Extract the (x, y) coordinate from the center of the cell holding the provided text.  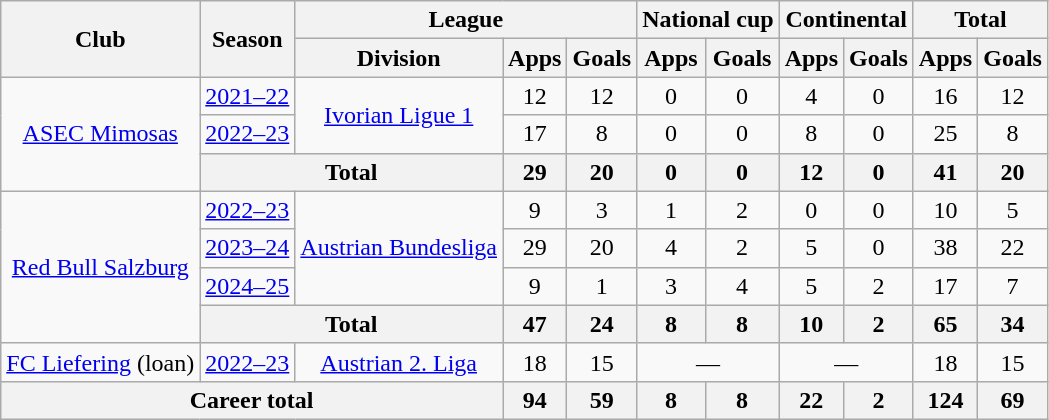
ASEC Mimosas (100, 134)
2024–25 (248, 286)
Austrian Bundesliga (399, 248)
65 (945, 324)
Career total (252, 400)
FC Liefering (loan) (100, 362)
16 (945, 96)
Austrian 2. Liga (399, 362)
24 (602, 324)
38 (945, 248)
124 (945, 400)
League (466, 20)
Club (100, 39)
59 (602, 400)
34 (1013, 324)
Season (248, 39)
Division (399, 58)
Red Bull Salzburg (100, 267)
2021–22 (248, 96)
47 (535, 324)
Continental (846, 20)
41 (945, 172)
69 (1013, 400)
National cup (708, 20)
94 (535, 400)
25 (945, 134)
Ivorian Ligue 1 (399, 115)
7 (1013, 286)
2023–24 (248, 248)
